From the cell containing the given text, extract its center point as (X, Y) coordinate. 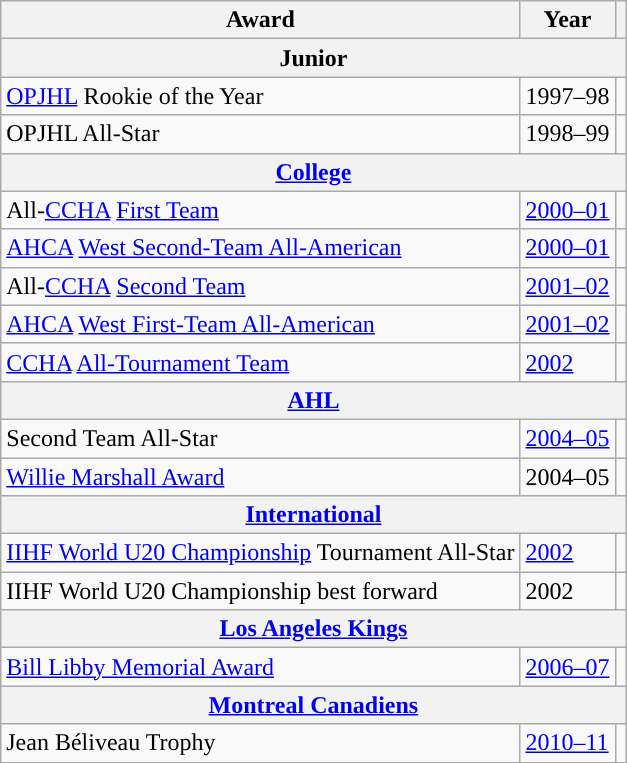
AHCA West First-Team All-American (260, 324)
2010–11 (568, 743)
Montreal Canadiens (314, 705)
Award (260, 20)
1998–99 (568, 134)
AHCA West Second-Team All-American (260, 248)
CCHA All-Tournament Team (260, 362)
OPJHL Rookie of the Year (260, 96)
Year (568, 20)
All-CCHA First Team (260, 210)
Los Angeles Kings (314, 629)
All-CCHA Second Team (260, 286)
Jean Béliveau Trophy (260, 743)
AHL (314, 400)
Junior (314, 58)
IIHF World U20 Championship best forward (260, 591)
Bill Libby Memorial Award (260, 667)
2006–07 (568, 667)
International (314, 515)
1997–98 (568, 96)
OPJHL All-Star (260, 134)
Willie Marshall Award (260, 477)
IIHF World U20 Championship Tournament All-Star (260, 553)
Second Team All-Star (260, 438)
College (314, 172)
